Identify which cell holds the provided text, then report its [x, y] central coordinate. 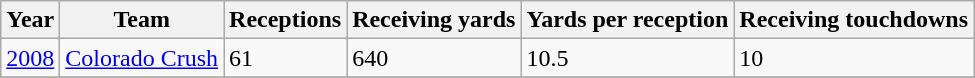
Receiving touchdowns [854, 20]
Yards per reception [628, 20]
2008 [30, 58]
Receiving yards [434, 20]
Year [30, 20]
10.5 [628, 58]
61 [286, 58]
Colorado Crush [142, 58]
Team [142, 20]
640 [434, 58]
10 [854, 58]
Receptions [286, 20]
